Determine the (X, Y) coordinate at the center of the cell enclosing the given text.  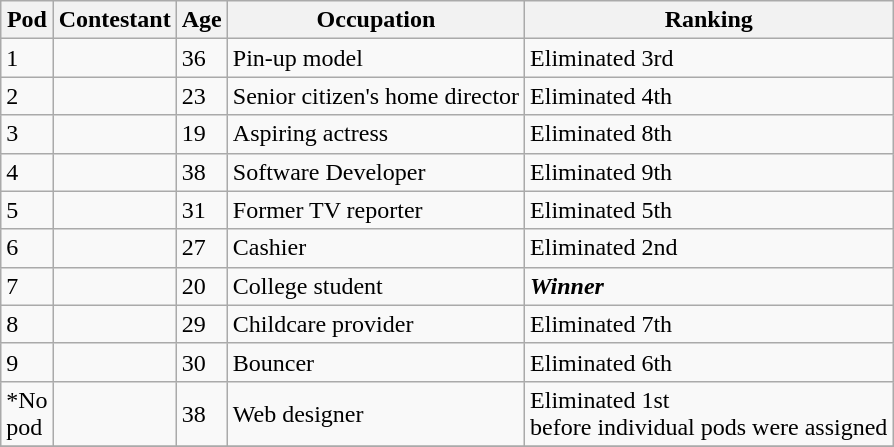
Ranking (709, 20)
Age (202, 20)
Senior citizen's home director (376, 96)
Cashier (376, 248)
Eliminated 6th (709, 362)
College student (376, 286)
Eliminated 3rd (709, 58)
Eliminated 2nd (709, 248)
6 (27, 248)
4 (27, 172)
Winner (709, 286)
Eliminated 1stbefore individual pods were assigned (709, 414)
30 (202, 362)
Eliminated 4th (709, 96)
Software Developer (376, 172)
36 (202, 58)
Pin-up model (376, 58)
Eliminated 7th (709, 324)
2 (27, 96)
Bouncer (376, 362)
Childcare provider (376, 324)
Former TV reporter (376, 210)
Eliminated 5th (709, 210)
9 (27, 362)
Contestant (114, 20)
19 (202, 134)
*No pod (27, 414)
23 (202, 96)
7 (27, 286)
Occupation (376, 20)
1 (27, 58)
27 (202, 248)
Aspiring actress (376, 134)
29 (202, 324)
Eliminated 8th (709, 134)
5 (27, 210)
Eliminated 9th (709, 172)
8 (27, 324)
20 (202, 286)
31 (202, 210)
Pod (27, 20)
3 (27, 134)
Web designer (376, 414)
